Provide the [X, Y] coordinate of the cell's center where the given text is located.  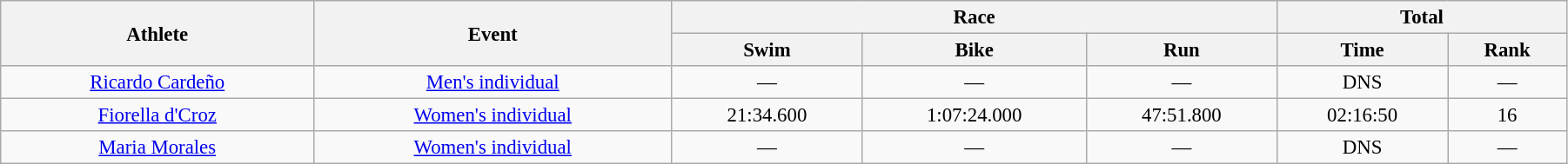
Run [1182, 50]
Fiorella d'Croz [157, 115]
Athlete [157, 33]
Maria Morales [157, 148]
Bike [975, 50]
Men's individual [493, 82]
1:07:24.000 [975, 115]
Time [1363, 50]
Race [975, 17]
47:51.800 [1182, 115]
Event [493, 33]
Total [1422, 17]
Swim [767, 50]
21:34.600 [767, 115]
Ricardo Cardeño [157, 82]
Rank [1507, 50]
16 [1507, 115]
02:16:50 [1363, 115]
